Return (X, Y) of the center of cell containing provided text 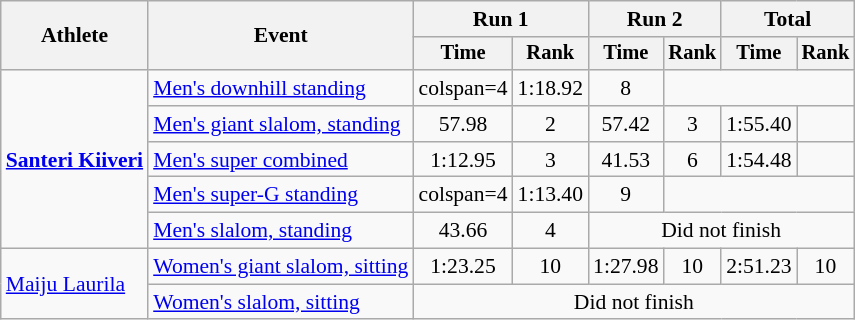
Men's super-G standing (280, 195)
Women's slalom, sitting (280, 302)
1:12.95 (462, 160)
Run 1 (500, 19)
1:18.92 (550, 88)
Total (788, 19)
2 (550, 124)
57.98 (462, 124)
9 (626, 195)
Men's downhill standing (280, 88)
4 (550, 231)
6 (693, 160)
Men's super combined (280, 160)
43.66 (462, 231)
Men's slalom, standing (280, 231)
Women's giant slalom, sitting (280, 267)
1:54.48 (758, 160)
1:27.98 (626, 267)
Santeri Kiiveri (74, 159)
1:13.40 (550, 195)
Men's giant slalom, standing (280, 124)
57.42 (626, 124)
Athlete (74, 36)
8 (626, 88)
Maiju Laurila (74, 284)
Event (280, 36)
1:55.40 (758, 124)
2:51.23 (758, 267)
Run 2 (654, 19)
41.53 (626, 160)
1:23.25 (462, 267)
